Provide the [X, Y] coordinate of the cell's center where the given text is located.  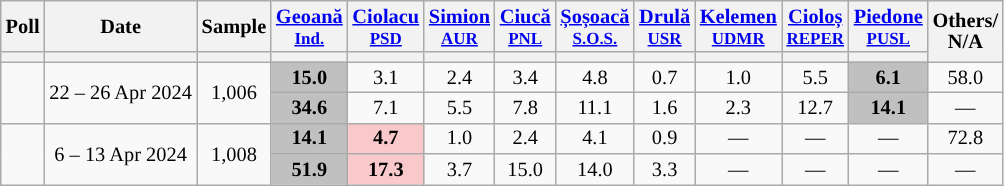
Poll [23, 26]
GeoanăInd. [309, 26]
CiucăPNL [526, 26]
ȘoșoacăS.O.S. [596, 26]
58.0 [966, 78]
PiedonePUSL [888, 26]
Date [120, 26]
11.1 [596, 108]
CiolacuPSD [386, 26]
2.3 [738, 108]
1,006 [234, 92]
6.1 [888, 78]
72.8 [966, 138]
14.0 [596, 170]
0.7 [664, 78]
3.4 [526, 78]
DrulăUSR [664, 26]
4.1 [596, 138]
3.7 [460, 170]
4.8 [596, 78]
0.9 [664, 138]
7.1 [386, 108]
6 – 13 Apr 2024 [120, 154]
KelemenUDMR [738, 26]
7.8 [526, 108]
1,008 [234, 154]
17.3 [386, 170]
Others/N/A [966, 30]
4.7 [386, 138]
51.9 [309, 170]
22 – 26 Apr 2024 [120, 92]
Sample [234, 26]
34.6 [309, 108]
1.6 [664, 108]
3.3 [664, 170]
3.1 [386, 78]
SimionAUR [460, 26]
12.7 [816, 108]
CioloșREPER [816, 26]
